Provide the (X, Y) coordinate of the cell's center where the given text is located.  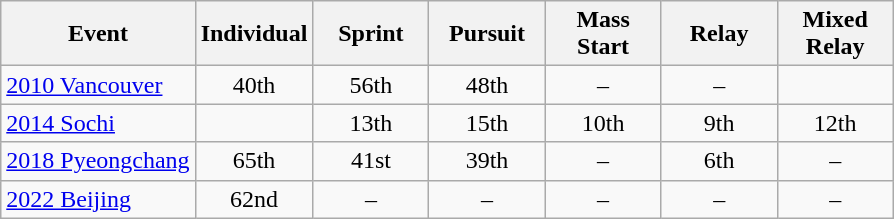
Mixed Relay (835, 34)
41st (371, 161)
12th (835, 123)
6th (719, 161)
13th (371, 123)
10th (603, 123)
Relay (719, 34)
65th (254, 161)
Mass Start (603, 34)
2022 Beijing (98, 199)
39th (487, 161)
Pursuit (487, 34)
48th (487, 85)
Sprint (371, 34)
2010 Vancouver (98, 85)
9th (719, 123)
2018 Pyeongchang (98, 161)
62nd (254, 199)
40th (254, 85)
Individual (254, 34)
2014 Sochi (98, 123)
Event (98, 34)
56th (371, 85)
15th (487, 123)
